Scan for the cell matching the given text and deliver its (X, Y) coordinate at center. 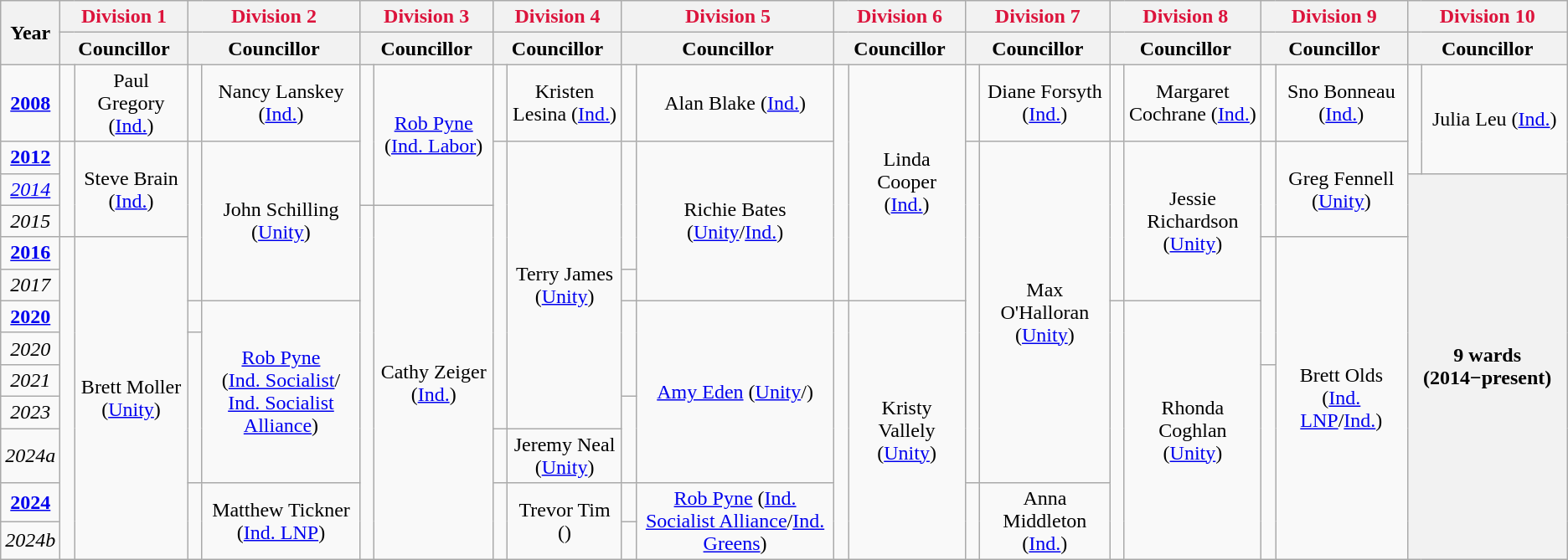
Rob Pyne (Ind. Labor) (434, 135)
Rob Pyne (Ind. Socialist/ Ind. Socialist Alliance) (281, 392)
Anna Middleton (Ind.) (1044, 521)
Kristy Vallely (Unity) (907, 430)
2021 (30, 380)
Terry James (Unity) (565, 285)
Division 5 (727, 17)
2023 (30, 412)
2012 (30, 157)
Julia Leu (Ind.) (1494, 119)
Matthew Tickner (Ind. LNP) (281, 521)
Division 8 (1185, 17)
Division 1 (124, 17)
Division 7 (1037, 17)
2014 (30, 189)
Alan Blake (Ind.) (735, 103)
Rhonda Coghlan (Unity) (1193, 430)
Greg Fennell (Unity) (1342, 189)
Margaret Cochrane (Ind.) (1193, 103)
Jeremy Neal (Unity) (565, 455)
Brett Olds (Ind. LNP/Ind.) (1342, 398)
Sno Bonneau (Ind.) (1342, 103)
Amy Eden (Unity/) (735, 392)
Division 10 (1488, 17)
2017 (30, 285)
9 wards (2014−present) (1488, 367)
Division 2 (273, 17)
Diane Forsyth (Ind.) (1044, 103)
Brett Moller (Unity) (131, 398)
Jessie Richardson (Unity) (1193, 221)
Kristen Lesina (Ind.) (565, 103)
Paul Gregory (Ind.) (131, 103)
2016 (30, 253)
John Schilling (Unity) (281, 221)
Max O'Halloran (Unity) (1044, 312)
Division 6 (900, 17)
Division 3 (427, 17)
Division 9 (1333, 17)
Steve Brain (Ind.) (131, 189)
Linda Cooper (Ind.) (907, 182)
2015 (30, 221)
Cathy Zeiger (Ind.) (434, 383)
Year (30, 33)
2024 (30, 502)
Rob Pyne (Ind. Socialist Alliance/Ind. Greens) (735, 521)
2024a (30, 455)
2008 (30, 103)
Richie Bates (Unity/Ind.) (735, 221)
Division 4 (558, 17)
2024b (30, 541)
Trevor Tim () (565, 521)
Nancy Lanskey (Ind.) (281, 103)
